Output the [X, Y] coordinate of the center of the cell containing the given text.  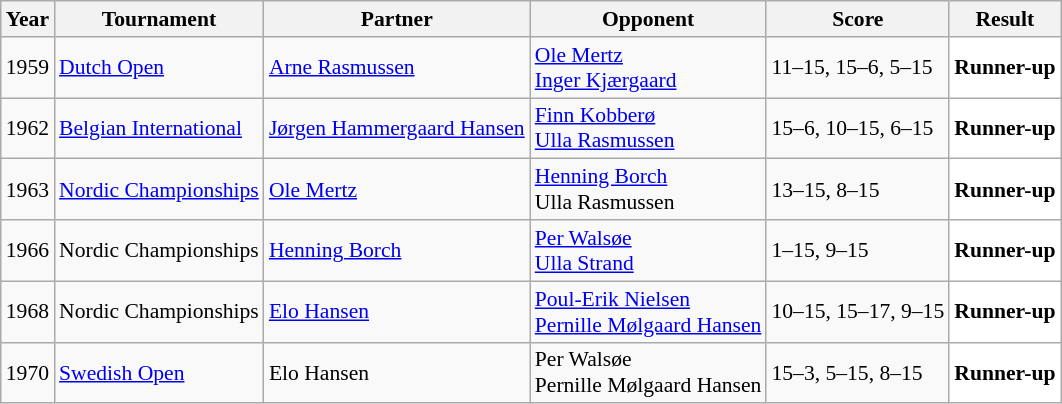
1962 [28, 128]
Henning Borch Ulla Rasmussen [648, 190]
Swedish Open [159, 372]
Belgian International [159, 128]
13–15, 8–15 [858, 190]
Partner [397, 19]
Tournament [159, 19]
1959 [28, 68]
Opponent [648, 19]
Jørgen Hammergaard Hansen [397, 128]
Poul-Erik Nielsen Pernille Mølgaard Hansen [648, 312]
Score [858, 19]
1–15, 9–15 [858, 250]
Result [1004, 19]
Finn Kobberø Ulla Rasmussen [648, 128]
Per Walsøe Pernille Mølgaard Hansen [648, 372]
Dutch Open [159, 68]
15–3, 5–15, 8–15 [858, 372]
1963 [28, 190]
Per Walsøe Ulla Strand [648, 250]
11–15, 15–6, 5–15 [858, 68]
1970 [28, 372]
Henning Borch [397, 250]
1966 [28, 250]
15–6, 10–15, 6–15 [858, 128]
1968 [28, 312]
Ole Mertz Inger Kjærgaard [648, 68]
Ole Mertz [397, 190]
Arne Rasmussen [397, 68]
10–15, 15–17, 9–15 [858, 312]
Year [28, 19]
